Find where the given text appears and provide that cell's center as (X, Y) coordinate. 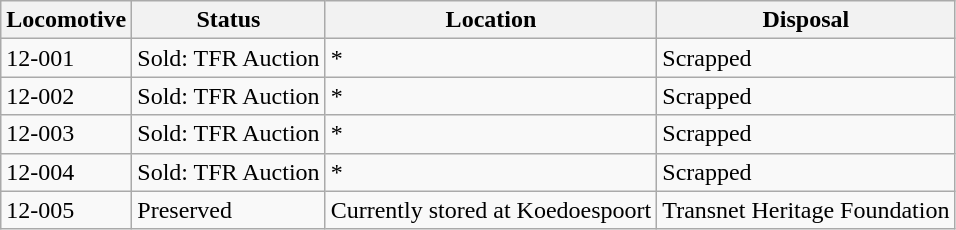
12-005 (66, 210)
12-002 (66, 96)
12-001 (66, 58)
Locomotive (66, 20)
Preserved (228, 210)
Status (228, 20)
Currently stored at Koedoespoort (491, 210)
12-003 (66, 134)
Location (491, 20)
12-004 (66, 172)
Disposal (806, 20)
Transnet Heritage Foundation (806, 210)
